Scan for the cell matching the given text and deliver its [x, y] coordinate at center. 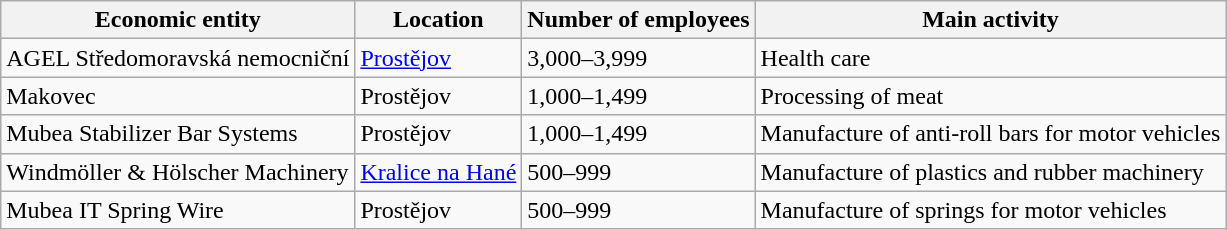
Location [438, 20]
Mubea IT Spring Wire [178, 210]
Economic entity [178, 20]
Mubea Stabilizer Bar Systems [178, 134]
Manufacture of plastics and rubber machinery [990, 172]
Windmöller & Hölscher Machinery [178, 172]
3,000–3,999 [638, 58]
Kralice na Hané [438, 172]
Manufacture of springs for motor vehicles [990, 210]
Processing of meat [990, 96]
Manufacture of anti-roll bars for motor vehicles [990, 134]
AGEL Středomoravská nemocniční [178, 58]
Number of employees [638, 20]
Health care [990, 58]
Main activity [990, 20]
Makovec [178, 96]
